For the text-containing cell, return its midpoint in (X, Y) coordinate format. 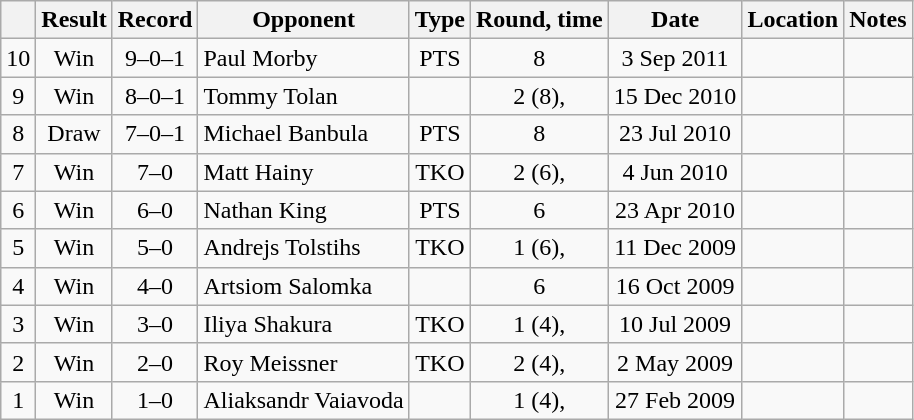
9 (18, 96)
Nathan King (304, 210)
Roy Meissner (304, 362)
Type (440, 20)
Matt Hainy (304, 172)
10 (18, 58)
Opponent (304, 20)
Tommy Tolan (304, 96)
1 (18, 400)
5 (18, 248)
7–0–1 (155, 134)
Artsiom Salomka (304, 286)
27 Feb 2009 (675, 400)
Round, time (539, 20)
10 Jul 2009 (675, 324)
2 (8), (539, 96)
7–0 (155, 172)
11 Dec 2009 (675, 248)
Notes (878, 20)
3–0 (155, 324)
2 (18, 362)
5–0 (155, 248)
4–0 (155, 286)
16 Oct 2009 (675, 286)
1 (6), (539, 248)
Iliya Shakura (304, 324)
4 (18, 286)
3 (18, 324)
3 Sep 2011 (675, 58)
9–0–1 (155, 58)
23 Apr 2010 (675, 210)
Andrejs Tolstihs (304, 248)
2 (6), (539, 172)
2 (4), (539, 362)
Michael Banbula (304, 134)
6–0 (155, 210)
2 May 2009 (675, 362)
Paul Morby (304, 58)
Record (155, 20)
8–0–1 (155, 96)
2–0 (155, 362)
Date (675, 20)
Location (793, 20)
Result (74, 20)
4 Jun 2010 (675, 172)
23 Jul 2010 (675, 134)
7 (18, 172)
Draw (74, 134)
1–0 (155, 400)
Aliaksandr Vaiavoda (304, 400)
15 Dec 2010 (675, 96)
